Extract the (x, y) coordinate from the center of the cell holding the provided text.  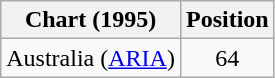
Australia (ARIA) (91, 58)
Chart (1995) (91, 20)
64 (227, 58)
Position (227, 20)
